Extract the [X, Y] coordinate from the center of the cell holding the provided text.  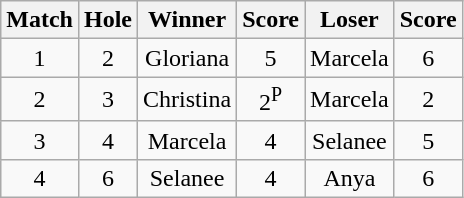
Christina [188, 100]
Loser [350, 20]
Anya [350, 178]
Match [40, 20]
Winner [188, 20]
Hole [108, 20]
Gloriana [188, 58]
2P [271, 100]
1 [40, 58]
